Capture the cell that displays the provided text and extract its (x, y) central coordinate. 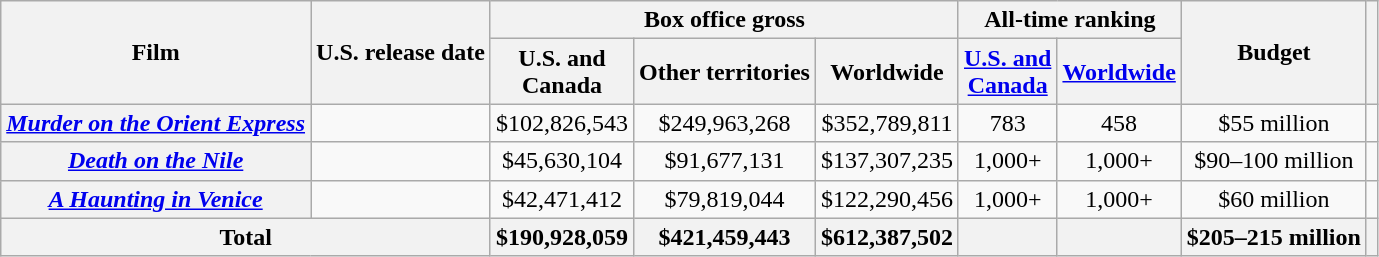
458 (1119, 123)
Budget (1274, 52)
$122,290,456 (886, 199)
$249,963,268 (725, 123)
Murder on the Orient Express (156, 123)
783 (1007, 123)
$42,471,412 (562, 199)
$352,789,811 (886, 123)
$45,630,104 (562, 161)
$91,677,131 (725, 161)
Death on the Nile (156, 161)
Other territories (725, 72)
$137,307,235 (886, 161)
$612,387,502 (886, 237)
Total (246, 237)
$421,459,443 (725, 237)
$90–100 million (1274, 161)
U.S. release date (401, 52)
$55 million (1274, 123)
All-time ranking (1070, 20)
A Haunting in Venice (156, 199)
$102,826,543 (562, 123)
$205–215 million (1274, 237)
Film (156, 52)
$79,819,044 (725, 199)
Box office gross (724, 20)
$190,928,059 (562, 237)
$60 million (1274, 199)
